Search for the cell housing the specified text and yield its [X, Y] center coordinate. 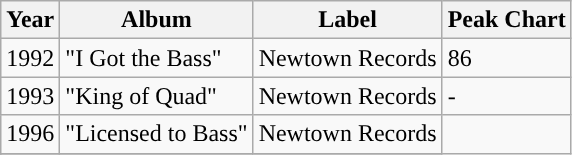
"I Got the Bass" [156, 58]
86 [506, 58]
"Licensed to Bass" [156, 134]
Album [156, 20]
"King of Quad" [156, 96]
Label [348, 20]
1996 [30, 134]
1992 [30, 58]
1993 [30, 96]
Peak Chart [506, 20]
- [506, 96]
Year [30, 20]
